Return the (x, y) coordinate for the center point of the cell that contains the specified text.  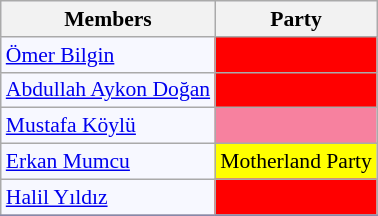
Motherland Party (296, 162)
Mustafa Köylü (108, 126)
Ömer Bilgin (108, 55)
Members (108, 19)
Halil Yıldız (108, 197)
Party (296, 19)
Erkan Mumcu (108, 162)
Abdullah Aykon Doğan (108, 90)
